Search for the cell housing the specified text and yield its (x, y) center coordinate. 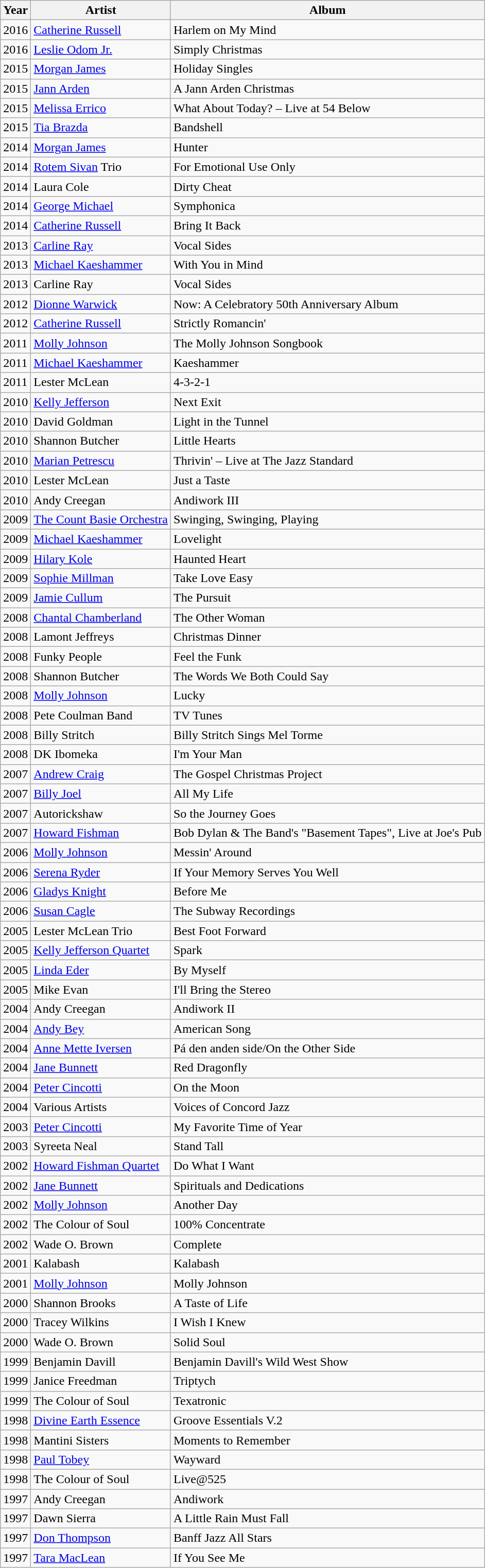
Funky People (101, 657)
I Wish I Knew (327, 1323)
Lamont Jeffreys (101, 637)
Kaeshammer (327, 363)
Jann Arden (101, 89)
On the Moon (327, 1087)
David Goldman (101, 421)
Swinging, Swinging, Playing (327, 519)
Artist (101, 10)
Stand Tall (327, 1146)
Feel the Funk (327, 657)
Another Day (327, 1205)
So the Journey Goes (327, 813)
Now: A Celebratory 50th Anniversary Album (327, 304)
A Jann Arden Christmas (327, 89)
Little Hearts (327, 441)
A Taste of Life (327, 1303)
With You in Mind (327, 265)
Benjamin Davill (101, 1362)
The Gospel Christmas Project (327, 774)
Just a Taste (327, 480)
Tracey Wilkins (101, 1323)
Messin' Around (327, 852)
Symphonica (327, 206)
Tia Brazda (101, 128)
I'll Bring the Stereo (327, 990)
Billy Stritch Sings Mel Torme (327, 735)
Laura Cole (101, 186)
Linda Eder (101, 970)
Leslie Odom Jr. (101, 49)
I'm Your Man (327, 754)
The Molly Johnson Songbook (327, 343)
Album (327, 10)
Banff Jazz All Stars (327, 1538)
4-3-2-1 (327, 382)
Triptych (327, 1381)
Janice Freedman (101, 1381)
George Michael (101, 206)
Howard Fishman Quartet (101, 1166)
Pete Coulman Band (101, 715)
Tara MacLean (101, 1558)
If You See Me (327, 1558)
Bob Dylan & The Band's "Basement Tapes", Live at Joe's Pub (327, 833)
Strictly Romancin' (327, 324)
Various Artists (101, 1107)
Kelly Jefferson Quartet (101, 950)
Complete (327, 1244)
Anne Mette Iversen (101, 1048)
Mike Evan (101, 990)
Groove Essentials V.2 (327, 1420)
Syreeta Neal (101, 1146)
Autorickshaw (101, 813)
Rotem Sivan Trio (101, 167)
American Song (327, 1029)
Hilary Kole (101, 558)
Marian Petrescu (101, 461)
Lucky (327, 696)
Billy Joel (101, 794)
Bandshell (327, 128)
Hunter (327, 147)
Susan Cagle (101, 911)
Light in the Tunnel (327, 421)
Take Love Easy (327, 578)
Mantini Sisters (101, 1440)
Before Me (327, 892)
The Count Basie Orchestra (101, 519)
The Other Woman (327, 618)
DK Ibomeka (101, 754)
Benjamin Davill's Wild West Show (327, 1362)
Dawn Sierra (101, 1519)
Andiwork II (327, 1009)
Gladys Knight (101, 892)
Jamie Cullum (101, 598)
100% Concentrate (327, 1225)
Harlem on My Mind (327, 30)
Year (15, 10)
By Myself (327, 970)
Divine Earth Essence (101, 1420)
My Favorite Time of Year (327, 1126)
Chantal Chamberland (101, 618)
Spark (327, 950)
The Subway Recordings (327, 911)
Spirituals and Dedications (327, 1185)
Andrew Craig (101, 774)
Dionne Warwick (101, 304)
Pá den anden side/On the Other Side (327, 1048)
Lester McLean Trio (101, 931)
Paul Tobey (101, 1459)
Serena Ryder (101, 872)
The Pursuit (327, 598)
Solid Soul (327, 1342)
Bring It Back (327, 225)
Melissa Errico (101, 108)
Howard Fishman (101, 833)
Andiwork (327, 1499)
Thrivin' – Live at The Jazz Standard (327, 461)
The Words We Both Could Say (327, 676)
Do What I Want (327, 1166)
Next Exit (327, 402)
Moments to Remember (327, 1440)
Texatronic (327, 1401)
Lovelight (327, 539)
Sophie Millman (101, 578)
Shannon Brooks (101, 1303)
Voices of Concord Jazz (327, 1107)
For Emotional Use Only (327, 167)
Billy Stritch (101, 735)
A Little Rain Must Fall (327, 1519)
Andy Bey (101, 1029)
Dirty Cheat (327, 186)
If Your Memory Serves You Well (327, 872)
Live@525 (327, 1479)
Andiwork III (327, 500)
Holiday Singles (327, 69)
Christmas Dinner (327, 637)
All My Life (327, 794)
Wayward (327, 1459)
TV Tunes (327, 715)
Red Dragonfly (327, 1068)
What About Today? – Live at 54 Below (327, 108)
Best Foot Forward (327, 931)
Haunted Heart (327, 558)
Simply Christmas (327, 49)
Kelly Jefferson (101, 402)
Don Thompson (101, 1538)
